Extract the [X, Y] coordinate from the center of the cell holding the provided text.  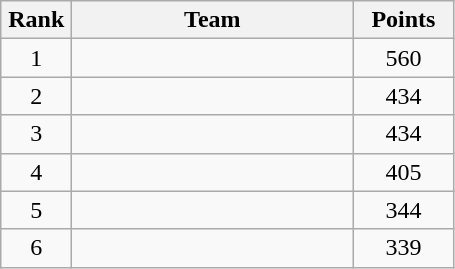
4 [36, 172]
Points [404, 20]
344 [404, 210]
3 [36, 134]
6 [36, 248]
560 [404, 58]
405 [404, 172]
1 [36, 58]
5 [36, 210]
Rank [36, 20]
2 [36, 96]
339 [404, 248]
Team [212, 20]
